Output the [X, Y] coordinate of the center of the cell containing the given text.  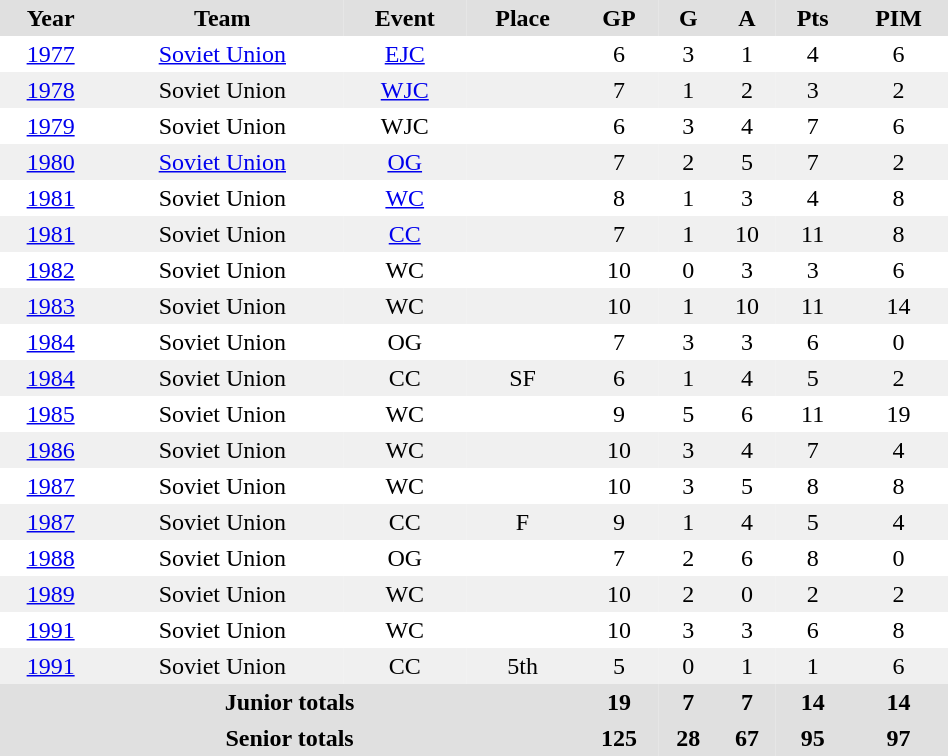
1986 [50, 450]
1983 [50, 306]
95 [812, 738]
1982 [50, 270]
GP [619, 18]
5th [522, 666]
1988 [50, 558]
Place [522, 18]
Junior totals [290, 702]
97 [898, 738]
Team [222, 18]
1989 [50, 594]
A [748, 18]
28 [688, 738]
EJC [404, 54]
Event [404, 18]
1985 [50, 414]
1979 [50, 126]
Year [50, 18]
67 [748, 738]
1980 [50, 162]
1977 [50, 54]
F [522, 522]
125 [619, 738]
G [688, 18]
SF [522, 378]
1978 [50, 90]
Senior totals [290, 738]
PIM [898, 18]
Pts [812, 18]
